Scan for the cell matching the given text and deliver its [x, y] coordinate at center. 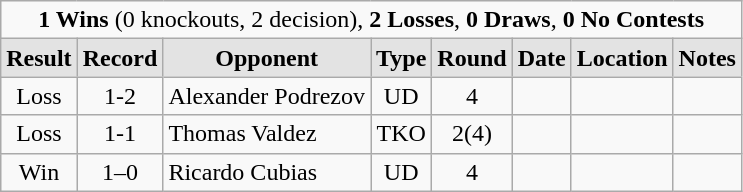
Round [472, 58]
Win [39, 172]
Thomas Valdez [267, 134]
1-1 [120, 134]
1-2 [120, 96]
Date [542, 58]
Alexander Podrezov [267, 96]
1 Wins (0 knockouts, 2 decision), 2 Losses, 0 Draws, 0 No Contests [372, 20]
Opponent [267, 58]
Notes [707, 58]
Result [39, 58]
Type [402, 58]
TKO [402, 134]
1–0 [120, 172]
Ricardo Cubias [267, 172]
2(4) [472, 134]
Location [622, 58]
Record [120, 58]
